Output the [X, Y] coordinate of the center of the cell containing the given text.  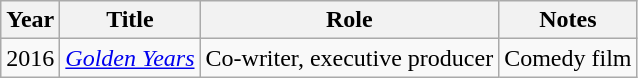
Golden Years [130, 58]
Co-writer, executive producer [350, 58]
Notes [568, 20]
Role [350, 20]
Year [30, 20]
2016 [30, 58]
Comedy film [568, 58]
Title [130, 20]
